Extract the [x, y] coordinate from the center of the cell holding the provided text.  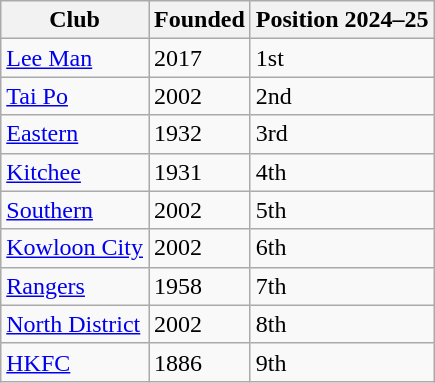
Kitchee [75, 172]
4th [342, 172]
9th [342, 362]
8th [342, 324]
3rd [342, 134]
Tai Po [75, 96]
Position 2024–25 [342, 20]
Eastern [75, 134]
1932 [199, 134]
7th [342, 286]
Lee Man [75, 58]
1958 [199, 286]
1886 [199, 362]
Founded [199, 20]
Club [75, 20]
North District [75, 324]
5th [342, 210]
Rangers [75, 286]
Kowloon City [75, 248]
2017 [199, 58]
1st [342, 58]
HKFC [75, 362]
1931 [199, 172]
Southern [75, 210]
6th [342, 248]
2nd [342, 96]
